Find where the given text appears and provide that cell's center as (X, Y) coordinate. 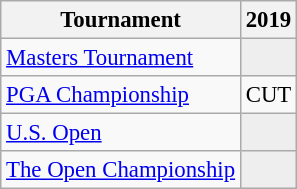
2019 (268, 20)
Tournament (121, 20)
CUT (268, 95)
PGA Championship (121, 95)
U.S. Open (121, 133)
The Open Championship (121, 170)
Masters Tournament (121, 58)
